Detect which cell encompasses the target text, then output its [X, Y] center coordinate. 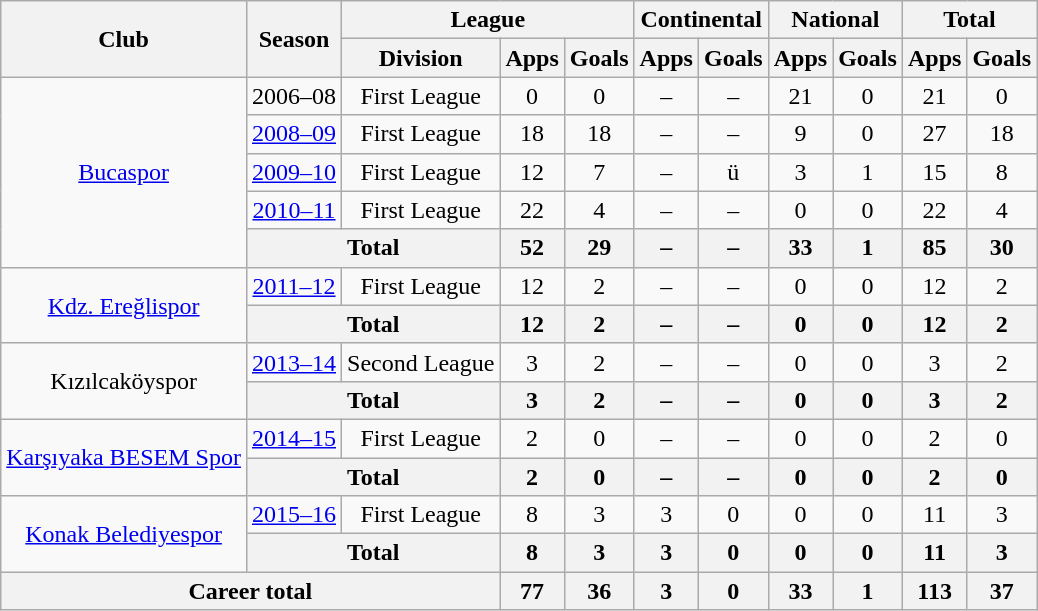
ü [733, 172]
52 [532, 248]
2013–14 [294, 362]
Division [421, 58]
National [835, 20]
Bucaspor [124, 172]
85 [934, 248]
2015–16 [294, 515]
Club [124, 39]
Second League [421, 362]
Konak Belediyespor [124, 534]
29 [599, 248]
League [488, 20]
36 [599, 591]
2009–10 [294, 172]
Season [294, 39]
9 [800, 134]
2006–08 [294, 96]
Career total [250, 591]
Karşıyaka BESEM Spor [124, 457]
27 [934, 134]
77 [532, 591]
15 [934, 172]
Continental [701, 20]
37 [1002, 591]
2011–12 [294, 286]
2010–11 [294, 210]
113 [934, 591]
30 [1002, 248]
2008–09 [294, 134]
Kdz. Ereğlispor [124, 305]
7 [599, 172]
2014–15 [294, 438]
Kızılcaköyspor [124, 381]
